Return (x, y) of the center of cell containing provided text 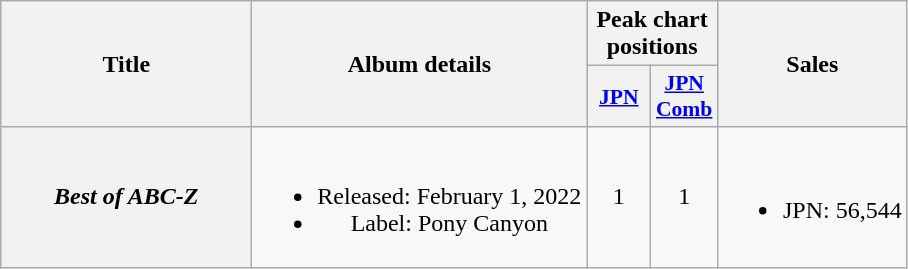
Album details (420, 64)
Title (126, 64)
Peak chart positions (652, 34)
JPN (619, 96)
JPNComb (684, 96)
Sales (812, 64)
JPN: 56,544 (812, 197)
Best of ABC-Z (126, 197)
Released: February 1, 2022Label: Pony Canyon (420, 197)
